Capture the cell that displays the provided text and extract its (x, y) central coordinate. 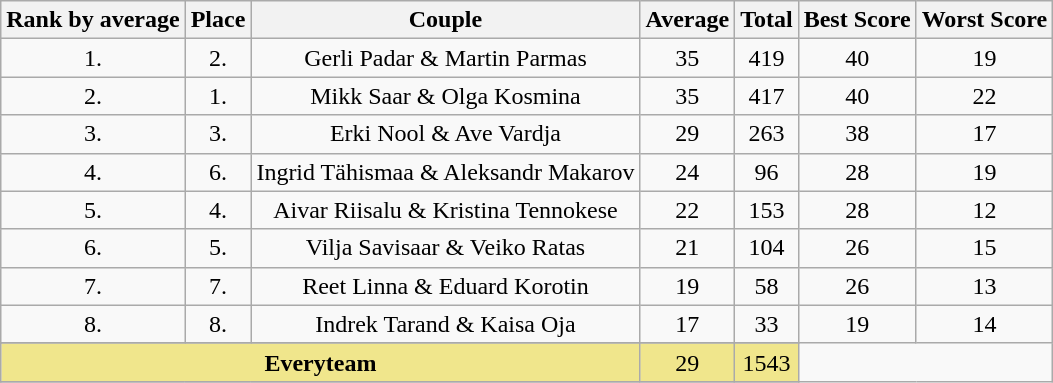
Average (688, 20)
Mikk Saar & Olga Kosmina (446, 96)
Ingrid Tähismaa & Aleksandr Makarov (446, 172)
Aivar Riisalu & Kristina Tennokese (446, 210)
96 (767, 172)
38 (857, 134)
24 (688, 172)
Everyteam (320, 362)
58 (767, 286)
12 (984, 210)
Best Score (857, 20)
1543 (767, 362)
263 (767, 134)
13 (984, 286)
Gerli Padar & Martin Parmas (446, 58)
Place (218, 20)
33 (767, 324)
Couple (446, 20)
Vilja Savisaar & Veiko Ratas (446, 248)
Rank by average (93, 20)
Total (767, 20)
15 (984, 248)
21 (688, 248)
419 (767, 58)
Erki Nool & Ave Vardja (446, 134)
14 (984, 324)
104 (767, 248)
Indrek Tarand & Kaisa Oja (446, 324)
153 (767, 210)
Worst Score (984, 20)
417 (767, 96)
Reet Linna & Eduard Korotin (446, 286)
